Find where the given text appears and provide that cell's center as [X, Y] coordinate. 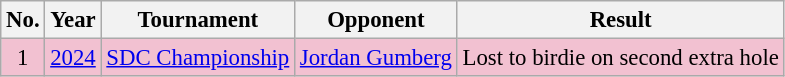
Result [620, 20]
Tournament [198, 20]
No. [23, 20]
Opponent [376, 20]
1 [23, 58]
Lost to birdie on second extra hole [620, 58]
2024 [73, 58]
Jordan Gumberg [376, 58]
Year [73, 20]
SDC Championship [198, 58]
